Find where the given text appears and provide that cell's center as [X, Y] coordinate. 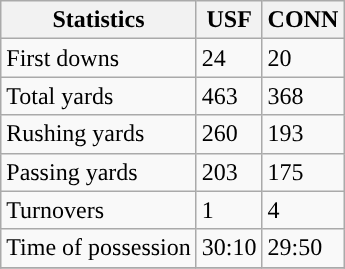
193 [303, 134]
175 [303, 172]
Passing yards [99, 172]
20 [303, 58]
203 [229, 172]
30:10 [229, 248]
368 [303, 96]
24 [229, 58]
CONN [303, 20]
Time of possession [99, 248]
29:50 [303, 248]
USF [229, 20]
Statistics [99, 20]
260 [229, 134]
Total yards [99, 96]
First downs [99, 58]
1 [229, 210]
Rushing yards [99, 134]
Turnovers [99, 210]
4 [303, 210]
463 [229, 96]
